Identify which cell holds the provided text, then report its [x, y] central coordinate. 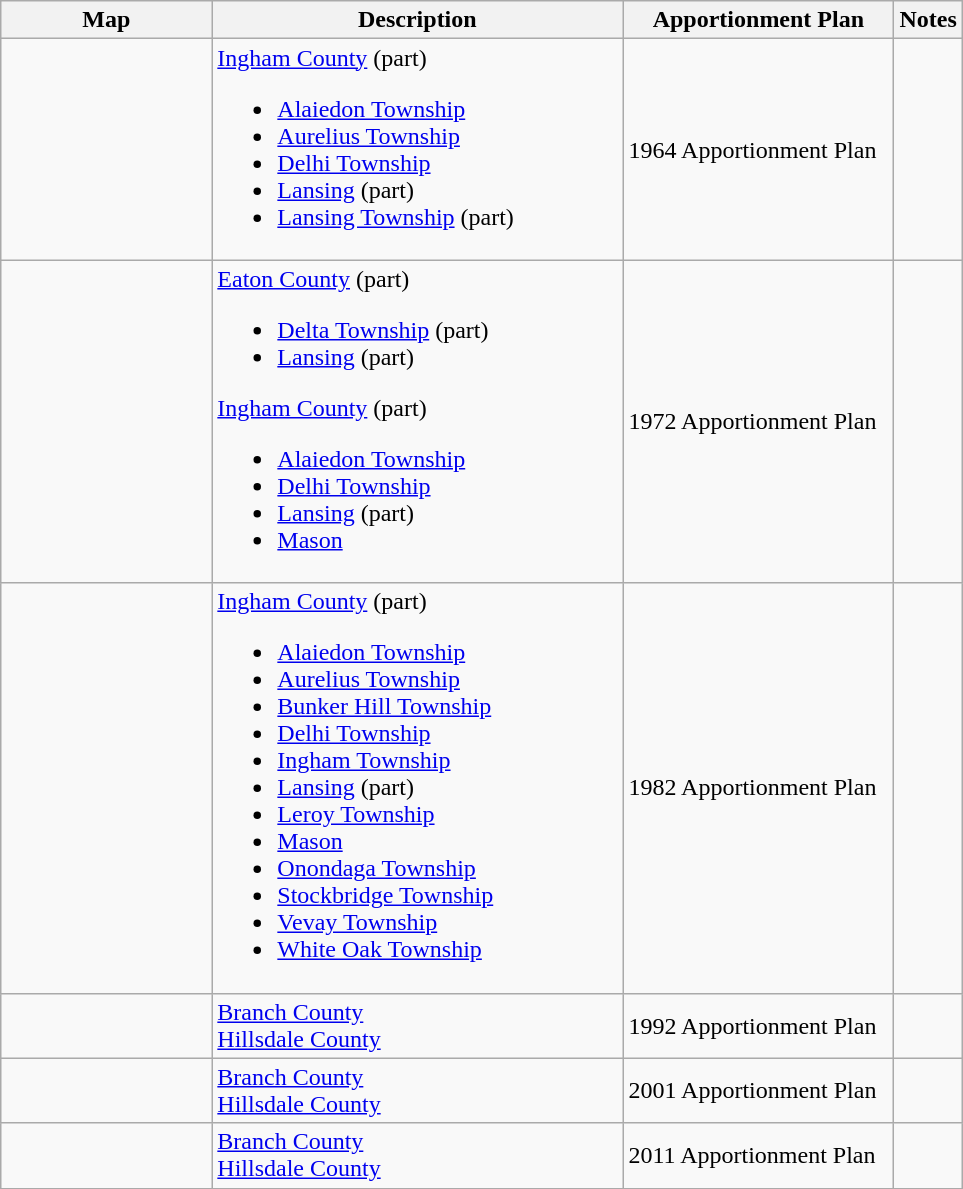
1982 Apportionment Plan [758, 788]
Notes [928, 20]
1972 Apportionment Plan [758, 422]
Map [106, 20]
Apportionment Plan [758, 20]
2001 Apportionment Plan [758, 1090]
1992 Apportionment Plan [758, 1026]
Ingham County (part)Alaiedon TownshipAurelius TownshipDelhi TownshipLansing (part)Lansing Township (part) [418, 150]
Eaton County (part)Delta Township (part)Lansing (part)Ingham County (part)Alaiedon TownshipDelhi TownshipLansing (part)Mason [418, 422]
2011 Apportionment Plan [758, 1156]
1964 Apportionment Plan [758, 150]
Description [418, 20]
